From the cell containing the given text, extract its center point as [X, Y] coordinate. 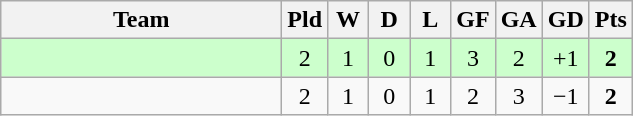
−1 [566, 96]
GA [518, 20]
Pts [610, 20]
Team [142, 20]
D [390, 20]
GF [473, 20]
+1 [566, 58]
GD [566, 20]
W [348, 20]
Pld [305, 20]
L [430, 20]
